Return the [x, y] coordinate for the center point of the cell that contains the specified text.  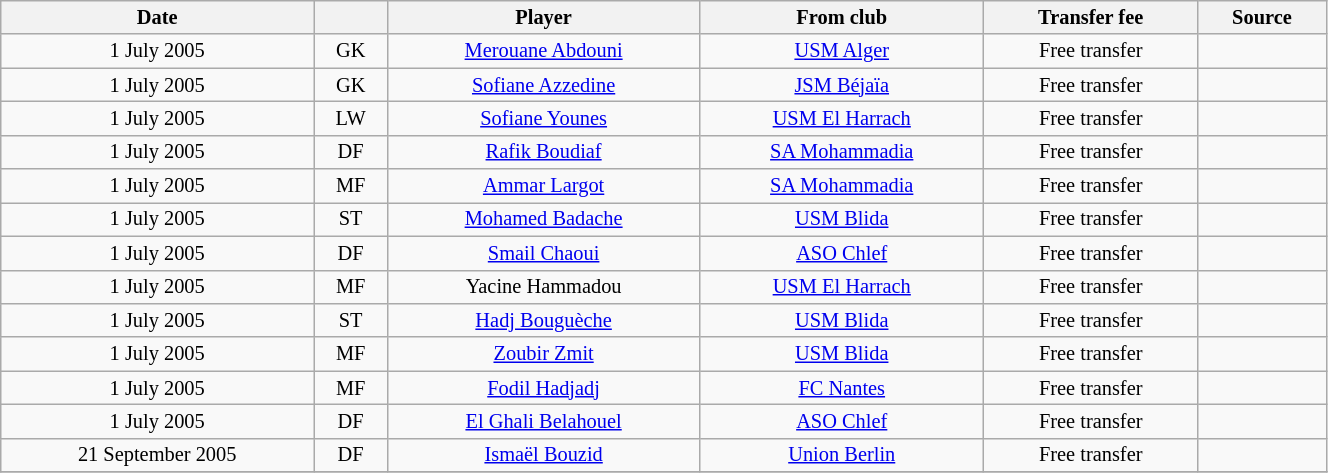
21 September 2005 [158, 455]
Mohamed Badache [544, 219]
Ismaël Bouzid [544, 455]
FC Nantes [842, 388]
From club [842, 17]
Rafik Boudiaf [544, 152]
USM Alger [842, 51]
Yacine Hammadou [544, 287]
Union Berlin [842, 455]
Sofiane Azzedine [544, 85]
Source [1262, 17]
JSM Béjaïa [842, 85]
Merouane Abdouni [544, 51]
Ammar Largot [544, 186]
Date [158, 17]
El Ghali Belahouel [544, 421]
LW [351, 118]
Hadj Bouguèche [544, 320]
Sofiane Younes [544, 118]
Fodil Hadjadj [544, 388]
Transfer fee [1090, 17]
Smail Chaoui [544, 253]
Player [544, 17]
Zoubir Zmit [544, 354]
